From the cell containing the given text, extract its center point as [X, Y] coordinate. 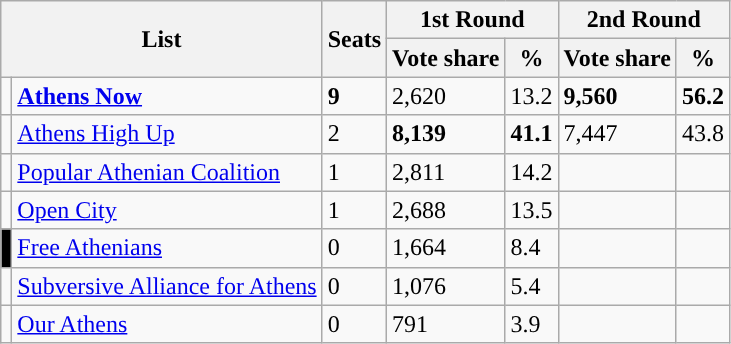
1,076 [446, 286]
Our Athens [167, 324]
Open City [167, 210]
8,139 [446, 134]
2,688 [446, 210]
1,664 [446, 248]
3.9 [532, 324]
9 [354, 96]
Subversive Alliance for Athens [167, 286]
Athens Now [167, 96]
14.2 [532, 172]
Seats [354, 39]
9,560 [617, 96]
2,620 [446, 96]
List [162, 39]
13.2 [532, 96]
2nd Round [644, 20]
791 [446, 324]
56.2 [702, 96]
2 [354, 134]
1st Round [472, 20]
Free Athenians [167, 248]
Popular Athenian Coalition [167, 172]
13.5 [532, 210]
7,447 [617, 134]
5.4 [532, 286]
Athens High Up [167, 134]
43.8 [702, 134]
2,811 [446, 172]
8.4 [532, 248]
41.1 [532, 134]
